Pinpoint the cell where the given text exists, returning its [x, y] midpoint coordinate. 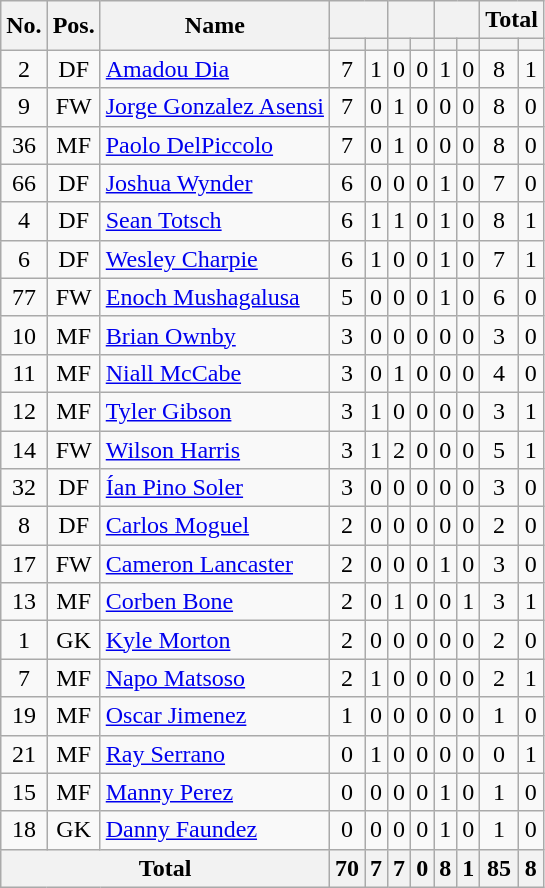
Wesley Charpie [214, 259]
Niall McCabe [214, 373]
70 [346, 868]
Tyler Gibson [214, 411]
36 [24, 145]
15 [24, 792]
Name [214, 26]
Joshua Wynder [214, 183]
14 [24, 449]
77 [24, 297]
12 [24, 411]
Enoch Mushagalusa [214, 297]
Sean Totsch [214, 221]
Cameron Lancaster [214, 564]
19 [24, 716]
10 [24, 335]
Napo Matsoso [214, 678]
Pos. [74, 26]
Ían Pino Soler [214, 488]
Corben Bone [214, 602]
Ray Serrano [214, 754]
9 [24, 107]
21 [24, 754]
32 [24, 488]
13 [24, 602]
Carlos Moguel [214, 526]
11 [24, 373]
Paolo DelPiccolo [214, 145]
18 [24, 830]
Manny Perez [214, 792]
85 [499, 868]
Brian Ownby [214, 335]
Wilson Harris [214, 449]
Amadou Dia [214, 69]
Oscar Jimenez [214, 716]
Jorge Gonzalez Asensi [214, 107]
17 [24, 564]
66 [24, 183]
Kyle Morton [214, 640]
Danny Faundez [214, 830]
No. [24, 26]
